Identify which cell holds the provided text, then report its (X, Y) central coordinate. 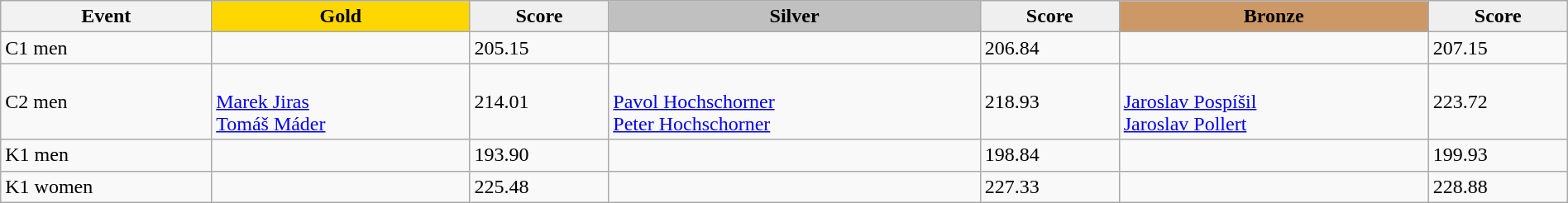
214.01 (539, 101)
Gold (341, 17)
Silver (794, 17)
C2 men (106, 101)
218.93 (1049, 101)
Event (106, 17)
K1 women (106, 186)
205.15 (539, 48)
199.93 (1498, 155)
Bronze (1274, 17)
Pavol HochschornerPeter Hochschorner (794, 101)
C1 men (106, 48)
Jaroslav PospíšilJaroslav Pollert (1274, 101)
K1 men (106, 155)
228.88 (1498, 186)
223.72 (1498, 101)
227.33 (1049, 186)
206.84 (1049, 48)
198.84 (1049, 155)
193.90 (539, 155)
225.48 (539, 186)
207.15 (1498, 48)
Marek JirasTomáš Máder (341, 101)
